Output the (x, y) coordinate of the center of the cell containing the given text.  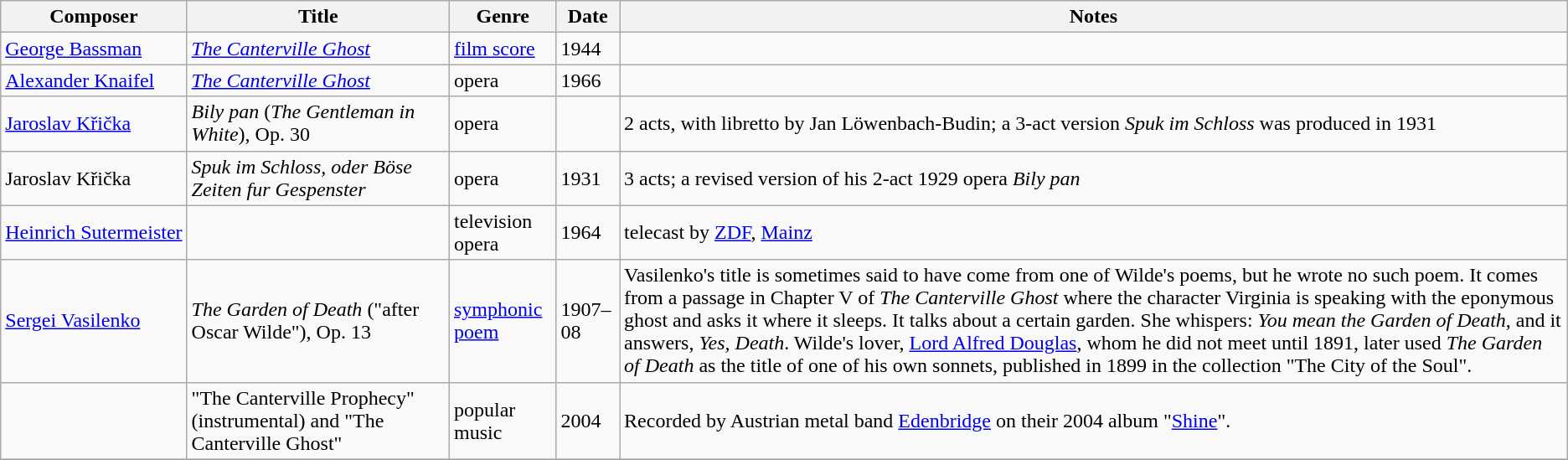
2004 (588, 421)
Genre (503, 17)
symphonic poem (503, 321)
1966 (588, 80)
Recorded by Austrian metal band Edenbridge on their 2004 album "Shine". (1094, 421)
Notes (1094, 17)
telecast by ZDF, Mainz (1094, 233)
Bily pan (The Gentleman in White), Op. 30 (318, 124)
George Bassman (94, 49)
1907–08 (588, 321)
Composer (94, 17)
1931 (588, 178)
popular music (503, 421)
Heinrich Sutermeister (94, 233)
Alexander Knaifel (94, 80)
"The Canterville Prophecy" (instrumental) and "The Canterville Ghost" (318, 421)
Sergei Vasilenko (94, 321)
Spuk im Schloss, oder Böse Zeiten fur Gespenster (318, 178)
film score (503, 49)
3 acts; a revised version of his 2-act 1929 opera Bily pan (1094, 178)
2 acts, with libretto by Jan Löwenbach-Budin; a 3-act version Spuk im Schloss was produced in 1931 (1094, 124)
1964 (588, 233)
Title (318, 17)
1944 (588, 49)
The Garden of Death ("after Oscar Wilde"), Op. 13 (318, 321)
television opera (503, 233)
Date (588, 17)
